Scan for the cell matching the given text and deliver its (x, y) coordinate at center. 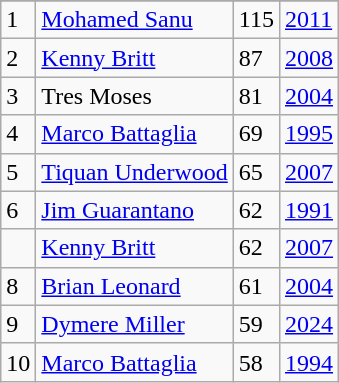
8 (18, 286)
2 (18, 58)
Jim Guarantano (135, 210)
1995 (308, 134)
58 (256, 362)
87 (256, 58)
1994 (308, 362)
Brian Leonard (135, 286)
59 (256, 324)
61 (256, 286)
9 (18, 324)
Tres Moses (135, 96)
1 (18, 20)
81 (256, 96)
2008 (308, 58)
65 (256, 172)
1991 (308, 210)
2011 (308, 20)
69 (256, 134)
Dymere Miller (135, 324)
4 (18, 134)
5 (18, 172)
2024 (308, 324)
Mohamed Sanu (135, 20)
3 (18, 96)
Tiquan Underwood (135, 172)
10 (18, 362)
115 (256, 20)
6 (18, 210)
